Extract the [x, y] coordinate from the center of the cell holding the provided text.  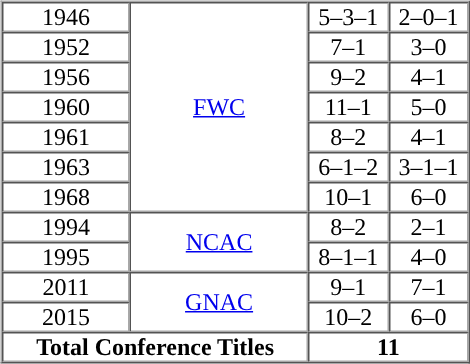
1963 [66, 167]
Total Conference Titles [155, 347]
4–0 [428, 257]
3–0 [428, 47]
6–1–2 [348, 167]
1968 [66, 197]
2–1 [428, 227]
9–2 [348, 77]
1995 [66, 257]
2–0–1 [428, 17]
9–1 [348, 287]
1994 [66, 227]
10–1 [348, 197]
10–2 [348, 317]
3–1–1 [428, 167]
11 [388, 347]
1960 [66, 107]
GNAC [219, 302]
1946 [66, 17]
8–1–1 [348, 257]
1961 [66, 137]
NCAC [219, 242]
2015 [66, 317]
FWC [219, 107]
2011 [66, 287]
11–1 [348, 107]
1952 [66, 47]
1956 [66, 77]
5–0 [428, 107]
5–3–1 [348, 17]
